Scan for the cell matching the given text and deliver its [x, y] coordinate at center. 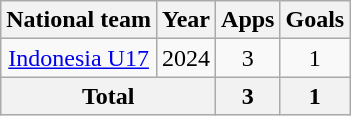
Year [186, 20]
Total [108, 96]
Indonesia U17 [79, 58]
2024 [186, 58]
National team [79, 20]
Goals [315, 20]
Apps [248, 20]
